For the text-containing cell, return its midpoint in [X, Y] coordinate format. 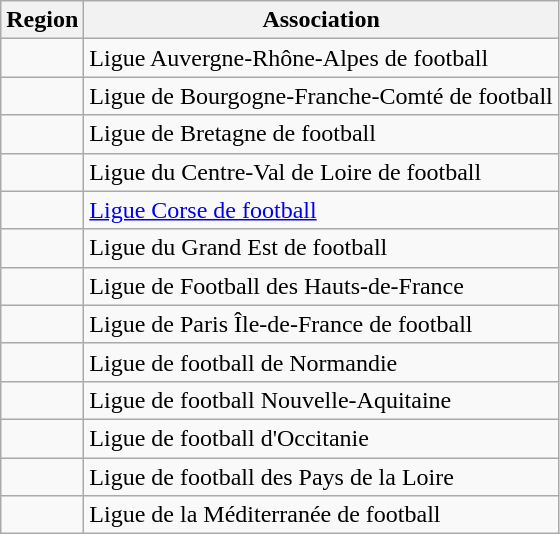
Region [42, 20]
Ligue du Grand Est de football [321, 248]
Ligue Auvergne-Rhône-Alpes de football [321, 58]
Ligue de football Nouvelle-Aquitaine [321, 400]
Ligue de football d'Occitanie [321, 438]
Ligue de Paris Île-de-France de football [321, 324]
Ligue de la Méditerranée de football [321, 515]
Ligue du Centre-Val de Loire de football [321, 172]
Association [321, 20]
Ligue de Bourgogne-Franche-Comté de football [321, 96]
Ligue de Football des Hauts-de-France [321, 286]
Ligue de football des Pays de la Loire [321, 477]
Ligue de Bretagne de football [321, 134]
Ligue de football de Normandie [321, 362]
Ligue Corse de football [321, 210]
